Find where the given text appears and provide that cell's center as [X, Y] coordinate. 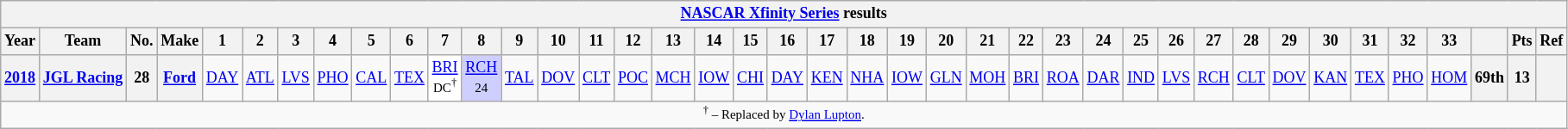
5 [371, 41]
69th [1489, 77]
No. [142, 41]
32 [1408, 41]
KAN [1331, 77]
11 [597, 41]
16 [787, 41]
DAR [1103, 77]
6 [410, 41]
ROA [1063, 77]
NHA [867, 77]
31 [1370, 41]
2018 [21, 77]
MOH [987, 77]
18 [867, 41]
4 [333, 41]
2 [260, 41]
21 [987, 41]
15 [751, 41]
JGL Racing [83, 77]
Make [179, 41]
MCH [673, 77]
TAL [520, 77]
KEN [827, 77]
IND [1141, 77]
BRI [1027, 77]
RCH [1213, 77]
25 [1141, 41]
24 [1103, 41]
Team [83, 41]
BRIDC† [445, 77]
CHI [751, 77]
Year [21, 41]
Pts [1522, 41]
12 [633, 41]
10 [558, 41]
Ford [179, 77]
HOM [1450, 77]
3 [295, 41]
23 [1063, 41]
POC [633, 77]
14 [715, 41]
29 [1289, 41]
NASCAR Xfinity Series results [784, 14]
20 [946, 41]
† – Replaced by Dylan Lupton. [784, 114]
30 [1331, 41]
ATL [260, 77]
1 [222, 41]
26 [1175, 41]
33 [1450, 41]
27 [1213, 41]
CAL [371, 77]
17 [827, 41]
7 [445, 41]
8 [482, 41]
RCH24 [482, 77]
19 [908, 41]
Ref [1552, 41]
22 [1027, 41]
9 [520, 41]
GLN [946, 77]
